Return the (X, Y) coordinate for the center point of the cell that contains the specified text.  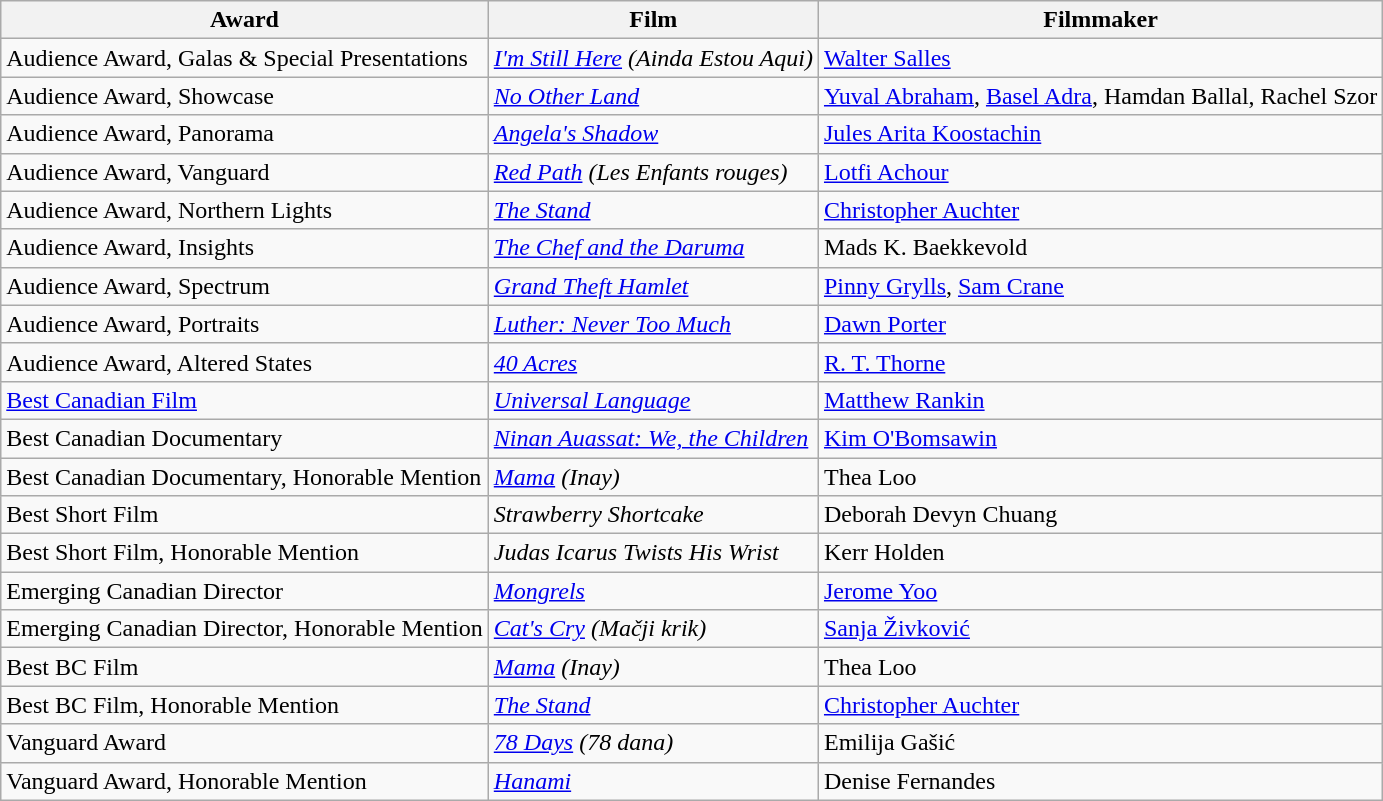
40 Acres (653, 362)
Judas Icarus Twists His Wrist (653, 553)
R. T. Thorne (1100, 362)
Award (245, 20)
Mads K. Baekkevold (1100, 248)
Ninan Auassat: We, the Children (653, 438)
Walter Salles (1100, 58)
Grand Theft Hamlet (653, 286)
Hanami (653, 781)
Audience Award, Altered States (245, 362)
Best Canadian Documentary (245, 438)
Sanja Živković (1100, 629)
Audience Award, Portraits (245, 324)
Denise Fernandes (1100, 781)
Emilija Gašić (1100, 743)
Jules Arita Koostachin (1100, 134)
Matthew Rankin (1100, 400)
I'm Still Here (Ainda Estou Aqui) (653, 58)
Best BC Film (245, 667)
Pinny Grylls, Sam Crane (1100, 286)
Dawn Porter (1100, 324)
Best Canadian Film (245, 400)
Angela's Shadow (653, 134)
Red Path (Les Enfants rouges) (653, 172)
Audience Award, Vanguard (245, 172)
Luther: Never Too Much (653, 324)
Audience Award, Galas & Special Presentations (245, 58)
Best Short Film (245, 515)
Best Short Film, Honorable Mention (245, 553)
Kim O'Bomsawin (1100, 438)
Emerging Canadian Director (245, 591)
Mongrels (653, 591)
The Chef and the Daruma (653, 248)
Jerome Yoo (1100, 591)
Vanguard Award, Honorable Mention (245, 781)
Lotfi Achour (1100, 172)
Audience Award, Panorama (245, 134)
Best BC Film, Honorable Mention (245, 705)
No Other Land (653, 96)
Yuval Abraham, Basel Adra, Hamdan Ballal, Rachel Szor (1100, 96)
Best Canadian Documentary, Honorable Mention (245, 477)
Audience Award, Spectrum (245, 286)
Strawberry Shortcake (653, 515)
Filmmaker (1100, 20)
Audience Award, Insights (245, 248)
Cat's Cry (Mačji krik) (653, 629)
Deborah Devyn Chuang (1100, 515)
Universal Language (653, 400)
Audience Award, Northern Lights (245, 210)
Film (653, 20)
Vanguard Award (245, 743)
78 Days (78 dana) (653, 743)
Emerging Canadian Director, Honorable Mention (245, 629)
Kerr Holden (1100, 553)
Audience Award, Showcase (245, 96)
